Determine the (X, Y) coordinate at the center of the cell enclosing the given text.  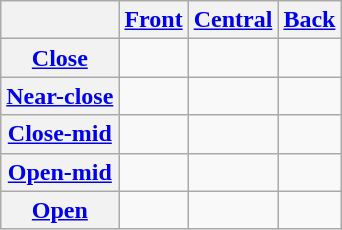
Open (60, 210)
Front (154, 20)
Near-close (60, 96)
Open-mid (60, 172)
Central (233, 20)
Close (60, 58)
Close-mid (60, 134)
Back (310, 20)
